Provide the [x, y] coordinate of the cell's center where the given text is located.  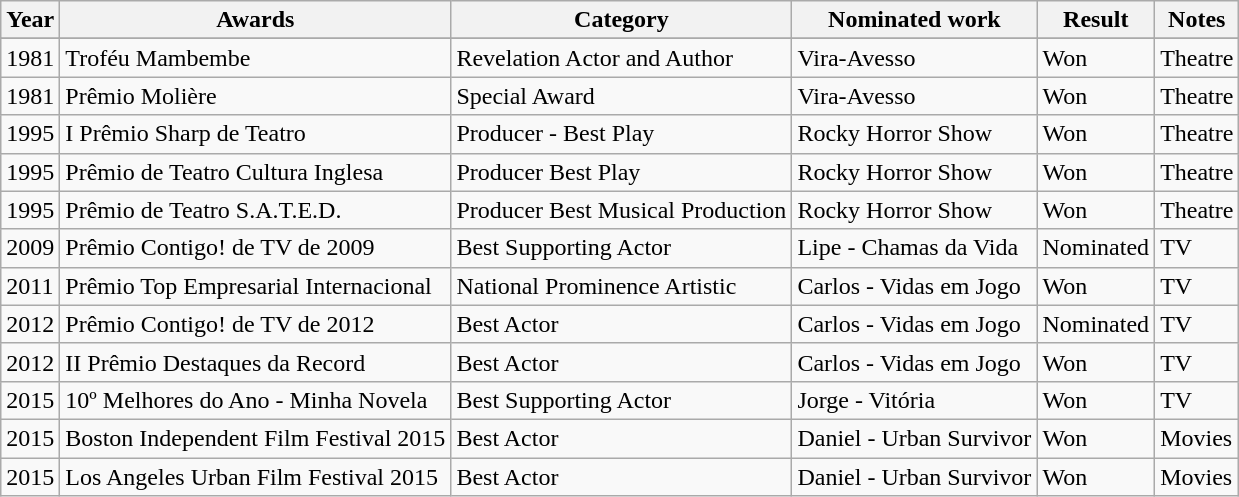
National Prominence Artistic [622, 286]
Special Award [622, 96]
Prêmio Molière [256, 96]
Awards [256, 20]
Prêmio Contigo! de TV de 2012 [256, 324]
Revelation Actor and Author [622, 58]
Result [1096, 20]
Prêmio Top Empresarial Internacional [256, 286]
Los Angeles Urban Film Festival 2015 [256, 477]
Prêmio de Teatro Cultura Inglesa [256, 172]
II Prêmio Destaques da Record [256, 362]
2009 [30, 248]
Producer Best Musical Production [622, 210]
Lipe - Chamas da Vida [914, 248]
2011 [30, 286]
Nominated work [914, 20]
Notes [1197, 20]
Year [30, 20]
I Prêmio Sharp de Teatro [256, 134]
Prêmio Contigo! de TV de 2009 [256, 248]
Troféu Mambembe [256, 58]
Boston Independent Film Festival 2015 [256, 438]
10º Melhores do Ano - Minha Novela [256, 400]
Producer Best Play [622, 172]
Category [622, 20]
Jorge - Vitória [914, 400]
Prêmio de Teatro S.A.T.E.D. [256, 210]
Producer - Best Play [622, 134]
